Return [x, y] of the center of cell containing provided text 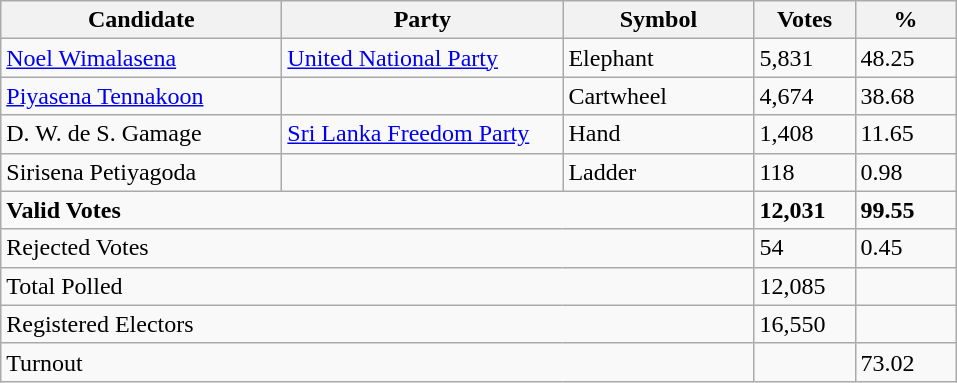
Total Polled [378, 286]
Candidate [142, 20]
54 [804, 248]
118 [804, 172]
11.65 [906, 134]
Elephant [658, 58]
Sirisena Petiyagoda [142, 172]
Sri Lanka Freedom Party [422, 134]
Votes [804, 20]
Ladder [658, 172]
Valid Votes [378, 210]
12,031 [804, 210]
73.02 [906, 362]
4,674 [804, 96]
Registered Electors [378, 324]
38.68 [906, 96]
Noel Wimalasena [142, 58]
0.98 [906, 172]
Turnout [378, 362]
Rejected Votes [378, 248]
Hand [658, 134]
Symbol [658, 20]
16,550 [804, 324]
% [906, 20]
1,408 [804, 134]
12,085 [804, 286]
0.45 [906, 248]
Piyasena Tennakoon [142, 96]
United National Party [422, 58]
5,831 [804, 58]
D. W. de S. Gamage [142, 134]
99.55 [906, 210]
Party [422, 20]
48.25 [906, 58]
Cartwheel [658, 96]
